Search for the cell housing the specified text and yield its [X, Y] center coordinate. 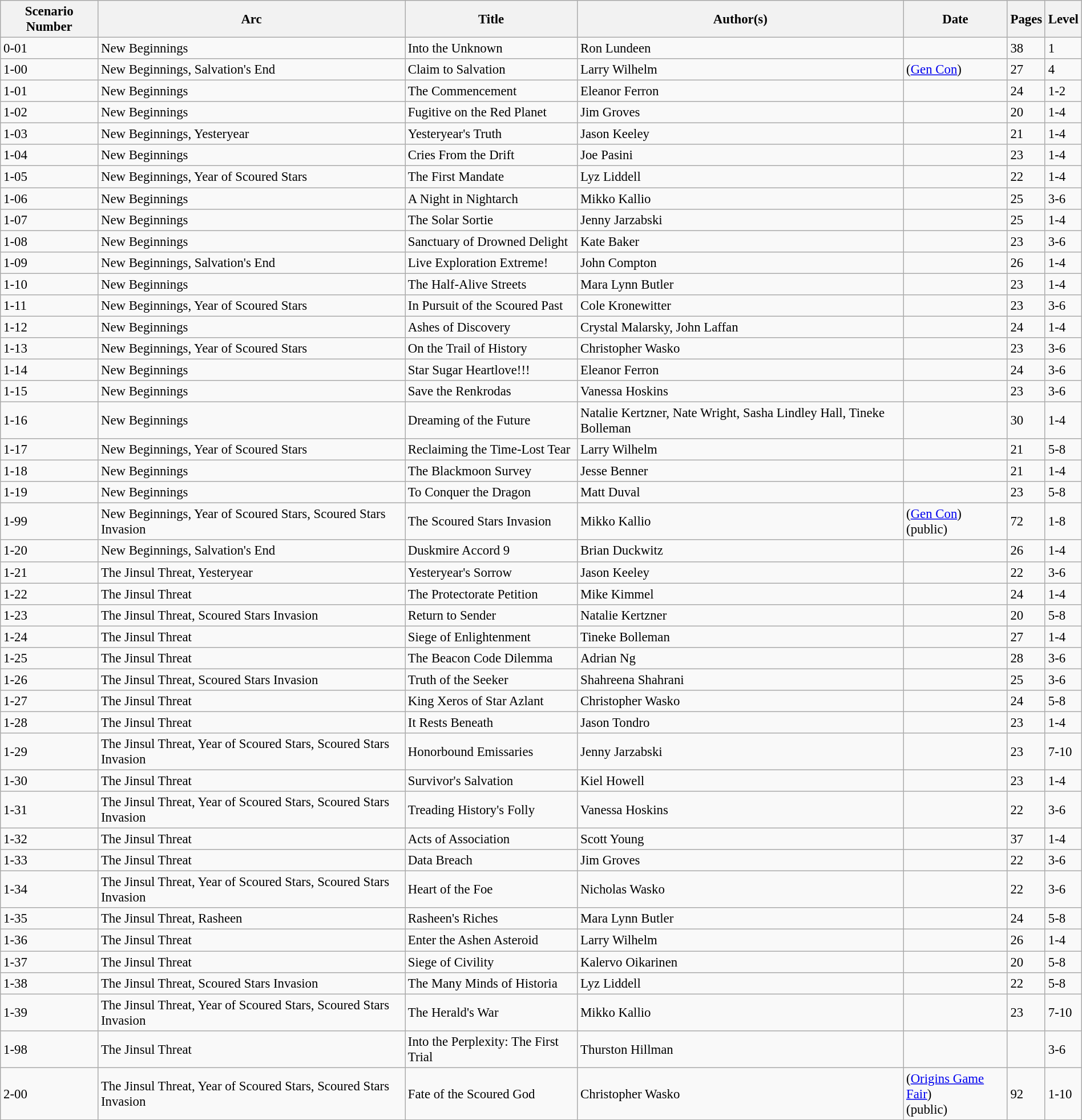
Cries From the Drift [491, 156]
1-21 [49, 572]
1-28 [49, 722]
Cole Kronewitter [741, 306]
Truth of the Seeker [491, 680]
Star Sugar Heartlove!!! [491, 370]
1-98 [49, 1049]
1-05 [49, 177]
A Night in Nightarch [491, 199]
1-36 [49, 940]
1-15 [49, 391]
Reclaiming the Time-Lost Tear [491, 450]
Shahreena Shahrani [741, 680]
The Blackmoon Survey [491, 471]
1-2 [1063, 91]
1-14 [49, 370]
Acts of Association [491, 839]
It Rests Beneath [491, 722]
1-04 [49, 156]
Scott Young [741, 839]
Siege of Civility [491, 962]
Adrian Ng [741, 658]
1-12 [49, 327]
1-20 [49, 551]
1-23 [49, 615]
Treading History's Folly [491, 810]
1-32 [49, 839]
1-25 [49, 658]
0-01 [49, 48]
30 [1026, 421]
Siege of Enlightenment [491, 637]
Rasheen's Riches [491, 919]
1-30 [49, 781]
2-00 [49, 1094]
1-17 [49, 450]
(Origins Game Fair) (public) [955, 1094]
Fugitive on the Red Planet [491, 112]
The Protectorate Petition [491, 594]
1-06 [49, 199]
Thurston Hillman [741, 1049]
Kate Baker [741, 241]
Brian Duckwitz [741, 551]
To Conquer the Dragon [491, 492]
Fate of the Scoured God [491, 1094]
Claim to Salvation [491, 70]
Dreaming of the Future [491, 421]
1-16 [49, 421]
The Herald's War [491, 1012]
Heart of the Foe [491, 890]
1-35 [49, 919]
Into the Unknown [491, 48]
1-19 [49, 492]
72 [1026, 521]
(Gen Con) [955, 70]
1-37 [49, 962]
1-00 [49, 70]
1-8 [1063, 521]
Matt Duval [741, 492]
The Scoured Stars Invasion [491, 521]
Save the Renkrodas [491, 391]
Pages [1026, 19]
The Many Minds of Historia [491, 983]
1-11 [49, 306]
(Gen Con) (public) [955, 521]
Ron Lundeen [741, 48]
King Xeros of Star Azlant [491, 701]
1-99 [49, 521]
Duskmire Accord 9 [491, 551]
Into the Perplexity: The First Trial [491, 1049]
The Commencement [491, 91]
Mike Kimmel [741, 594]
Ashes of Discovery [491, 327]
Author(s) [741, 19]
Live Exploration Extreme! [491, 262]
Natalie Kertzner, Nate Wright, Sasha Lindley Hall, Tineke Bolleman [741, 421]
1-27 [49, 701]
Jason Tondro [741, 722]
1-24 [49, 637]
Arc [252, 19]
1-22 [49, 594]
Natalie Kertzner [741, 615]
1-18 [49, 471]
New Beginnings, Yesteryear [252, 134]
The Solar Sortie [491, 220]
The Jinsul Threat, Rasheen [252, 919]
Yesteryear's Truth [491, 134]
1-13 [49, 349]
1 [1063, 48]
1-33 [49, 860]
1-03 [49, 134]
In Pursuit of the Scoured Past [491, 306]
New Beginnings, Year of Scoured Stars, Scoured Stars Invasion [252, 521]
The Beacon Code Dilemma [491, 658]
Yesteryear's Sorrow [491, 572]
Title [491, 19]
1-39 [49, 1012]
1-08 [49, 241]
37 [1026, 839]
38 [1026, 48]
1-07 [49, 220]
Return to Sender [491, 615]
Honorbound Emissaries [491, 752]
Scenario Number [49, 19]
1-31 [49, 810]
John Compton [741, 262]
1-26 [49, 680]
1-38 [49, 983]
Jesse Benner [741, 471]
Tineke Bolleman [741, 637]
1-02 [49, 112]
The Half-Alive Streets [491, 284]
Nicholas Wasko [741, 890]
Survivor's Salvation [491, 781]
92 [1026, 1094]
Joe Pasini [741, 156]
Level [1063, 19]
4 [1063, 70]
On the Trail of History [491, 349]
1-34 [49, 890]
28 [1026, 658]
Crystal Malarsky, John Laffan [741, 327]
Kiel Howell [741, 781]
Kalervo Oikarinen [741, 962]
The First Mandate [491, 177]
Enter the Ashen Asteroid [491, 940]
Data Breach [491, 860]
Sanctuary of Drowned Delight [491, 241]
1-09 [49, 262]
1-29 [49, 752]
1-01 [49, 91]
Date [955, 19]
The Jinsul Threat, Yesteryear [252, 572]
